Output the (x, y) coordinate of the center of the cell containing the given text.  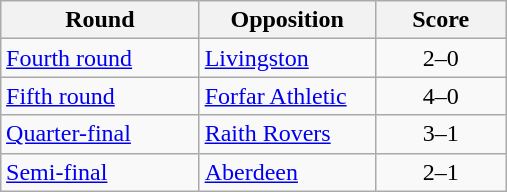
Forfar Athletic (287, 96)
3–1 (440, 134)
Raith Rovers (287, 134)
2–1 (440, 172)
Round (100, 20)
Fourth round (100, 58)
Semi-final (100, 172)
4–0 (440, 96)
Fifth round (100, 96)
Score (440, 20)
Livingston (287, 58)
Aberdeen (287, 172)
Opposition (287, 20)
2–0 (440, 58)
Quarter-final (100, 134)
